Find where the given text appears and provide that cell's center as (X, Y) coordinate. 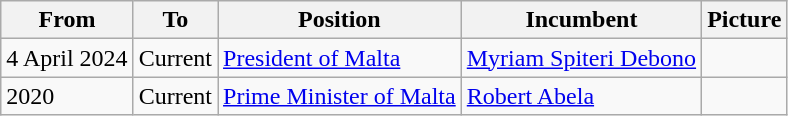
Incumbent (581, 20)
To (175, 20)
Picture (744, 20)
Prime Minister of Malta (340, 96)
President of Malta (340, 58)
Robert Abela (581, 96)
4 April 2024 (67, 58)
Position (340, 20)
2020 (67, 96)
From (67, 20)
Myriam Spiteri Debono (581, 58)
